Extract the [X, Y] coordinate from the center of the cell holding the provided text.  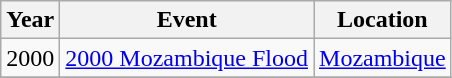
Event [187, 20]
Location [383, 20]
2000 Mozambique Flood [187, 58]
Year [30, 20]
2000 [30, 58]
Mozambique [383, 58]
